Search for the cell housing the specified text and yield its [x, y] center coordinate. 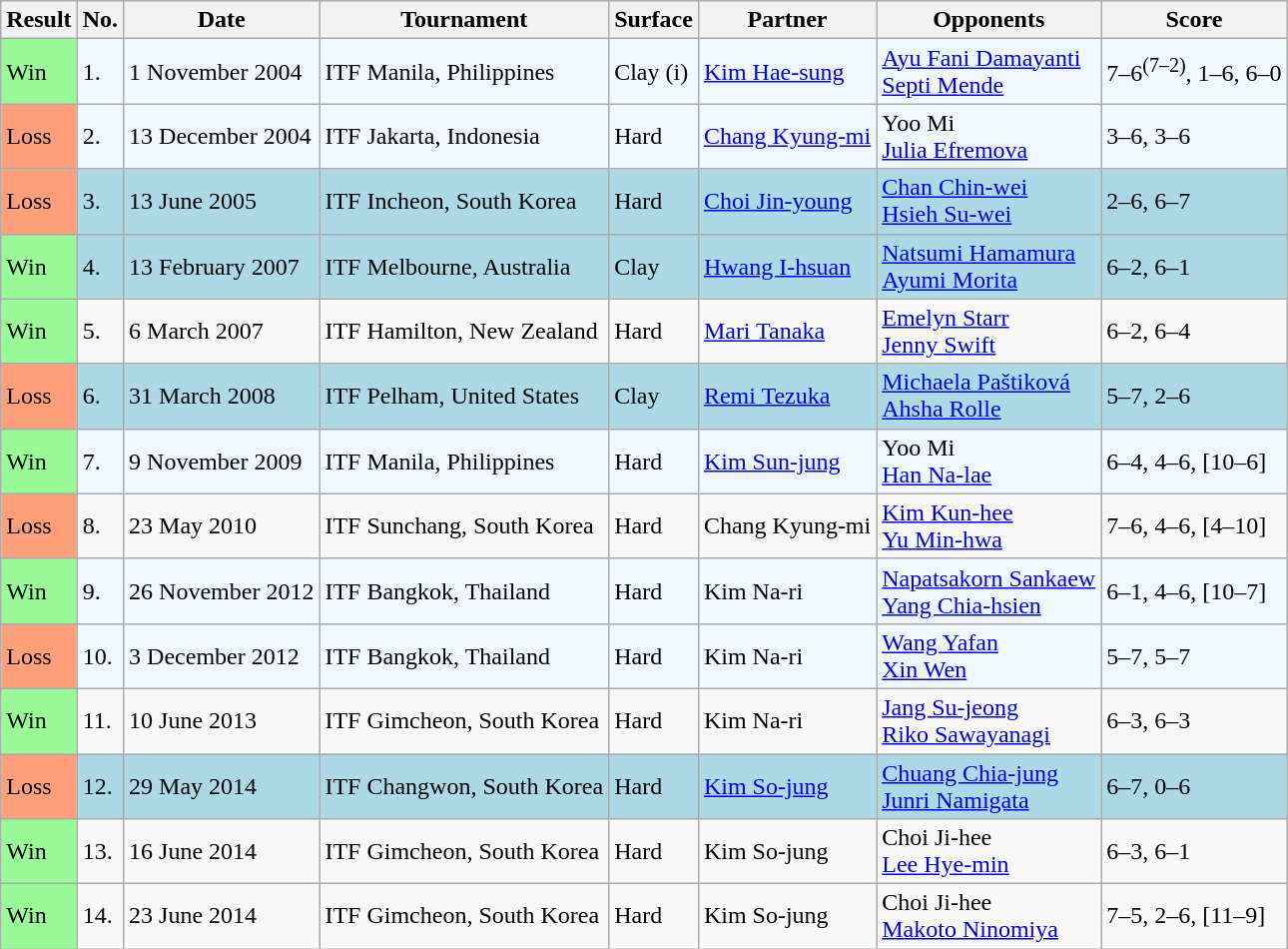
9. [100, 591]
Yoo Mi Han Na-lae [988, 462]
Kim Kun-hee Yu Min-hwa [988, 525]
29 May 2014 [222, 785]
Remi Tezuka [787, 396]
13. [100, 851]
6–2, 6–1 [1194, 266]
6 March 2007 [222, 332]
Chan Chin-wei Hsieh Su-wei [988, 202]
23 June 2014 [222, 917]
7. [100, 462]
Natsumi Hamamura Ayumi Morita [988, 266]
6–2, 6–4 [1194, 332]
Yoo Mi Julia Efremova [988, 136]
5–7, 5–7 [1194, 655]
7–6, 4–6, [4–10] [1194, 525]
12. [100, 785]
Kim Hae-sung [787, 72]
Clay (i) [654, 72]
ITF Jakarta, Indonesia [464, 136]
Wang Yafan Xin Wen [988, 655]
ITF Incheon, South Korea [464, 202]
13 December 2004 [222, 136]
ITF Sunchang, South Korea [464, 525]
Result [39, 20]
5. [100, 332]
No. [100, 20]
Tournament [464, 20]
Partner [787, 20]
1. [100, 72]
6–3, 6–3 [1194, 721]
14. [100, 917]
3 December 2012 [222, 655]
13 June 2005 [222, 202]
ITF Melbourne, Australia [464, 266]
1 November 2004 [222, 72]
Ayu Fani Damayanti Septi Mende [988, 72]
31 March 2008 [222, 396]
Hwang I-hsuan [787, 266]
Choi Ji-hee Makoto Ninomiya [988, 917]
Choi Jin-young [787, 202]
Mari Tanaka [787, 332]
Chuang Chia-jung Junri Namigata [988, 785]
Surface [654, 20]
Choi Ji-hee Lee Hye-min [988, 851]
16 June 2014 [222, 851]
6–7, 0–6 [1194, 785]
Kim Sun-jung [787, 462]
9 November 2009 [222, 462]
Date [222, 20]
11. [100, 721]
2. [100, 136]
Score [1194, 20]
2–6, 6–7 [1194, 202]
7–5, 2–6, [11–9] [1194, 917]
10. [100, 655]
7–6(7–2), 1–6, 6–0 [1194, 72]
ITF Pelham, United States [464, 396]
3–6, 3–6 [1194, 136]
6. [100, 396]
5–7, 2–6 [1194, 396]
6–1, 4–6, [10–7] [1194, 591]
Opponents [988, 20]
4. [100, 266]
8. [100, 525]
13 February 2007 [222, 266]
6–3, 6–1 [1194, 851]
Michaela Paštiková Ahsha Rolle [988, 396]
3. [100, 202]
6–4, 4–6, [10–6] [1194, 462]
26 November 2012 [222, 591]
ITF Changwon, South Korea [464, 785]
Jang Su-jeong Riko Sawayanagi [988, 721]
10 June 2013 [222, 721]
Emelyn Starr Jenny Swift [988, 332]
Napatsakorn Sankaew Yang Chia-hsien [988, 591]
ITF Hamilton, New Zealand [464, 332]
23 May 2010 [222, 525]
